Detect which cell encompasses the target text, then output its (X, Y) center coordinate. 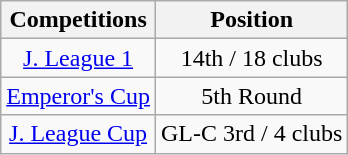
Position (251, 20)
J. League 1 (78, 58)
Competitions (78, 20)
14th / 18 clubs (251, 58)
J. League Cup (78, 134)
Emperor's Cup (78, 96)
5th Round (251, 96)
GL-C 3rd / 4 clubs (251, 134)
